Locate the cell with the specified text and output its [X, Y] center coordinate. 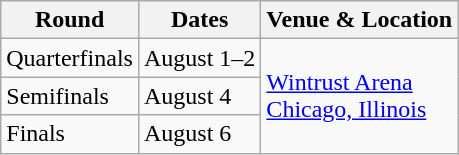
Dates [199, 20]
Finals [70, 134]
August 1–2 [199, 58]
Semifinals [70, 96]
August 6 [199, 134]
August 4 [199, 96]
Round [70, 20]
Wintrust ArenaChicago, Illinois [360, 96]
Quarterfinals [70, 58]
Venue & Location [360, 20]
